Search for the cell housing the specified text and yield its [X, Y] center coordinate. 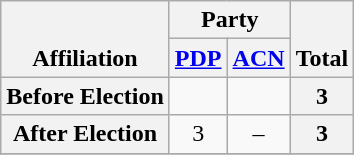
Affiliation [86, 39]
ACN [258, 58]
– [258, 134]
After Election [86, 134]
Before Election [86, 96]
PDP [198, 58]
Party [230, 20]
Total [322, 39]
